Identify which cell holds the provided text, then report its [X, Y] central coordinate. 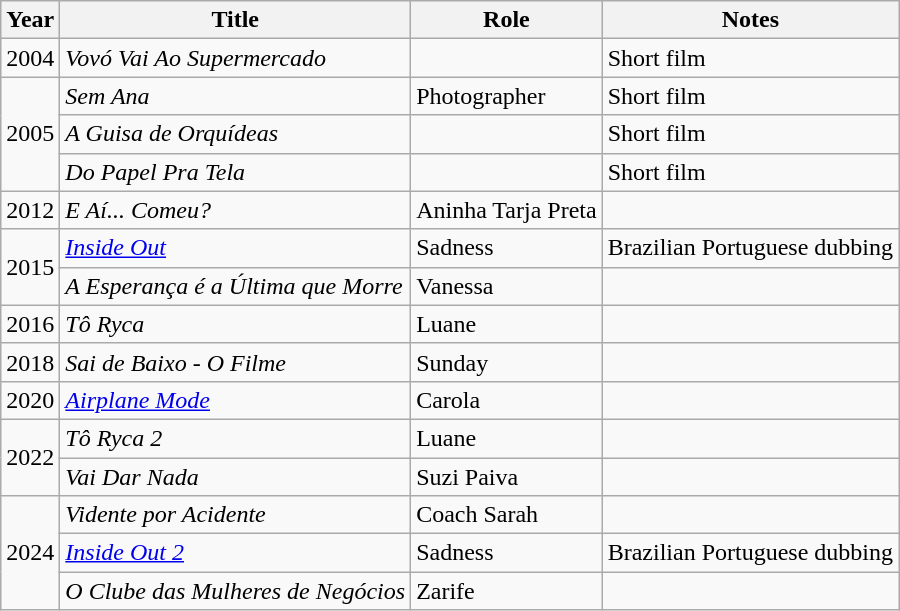
Coach Sarah [507, 515]
Zarife [507, 591]
Tô Ryca 2 [236, 438]
Sai de Baixo - O Filme [236, 362]
Vai Dar Nada [236, 477]
2016 [30, 324]
Suzi Paiva [507, 477]
Airplane Mode [236, 400]
Inside Out 2 [236, 553]
Vanessa [507, 286]
2015 [30, 267]
2024 [30, 553]
Sunday [507, 362]
2005 [30, 134]
Vidente por Acidente [236, 515]
A Esperança é a Última que Morre [236, 286]
Carola [507, 400]
2004 [30, 58]
Inside Out [236, 248]
Title [236, 20]
Vovó Vai Ao Supermercado [236, 58]
Do Papel Pra Tela [236, 172]
Photographer [507, 96]
E Aí... Comeu? [236, 210]
2012 [30, 210]
Role [507, 20]
A Guisa de Orquídeas [236, 134]
Sem Ana [236, 96]
Tô Ryca [236, 324]
Notes [750, 20]
2022 [30, 457]
Aninha Tarja Preta [507, 210]
Year [30, 20]
2018 [30, 362]
2020 [30, 400]
O Clube das Mulheres de Negócios [236, 591]
